Return the [x, y] coordinate for the center point of the cell that contains the specified text.  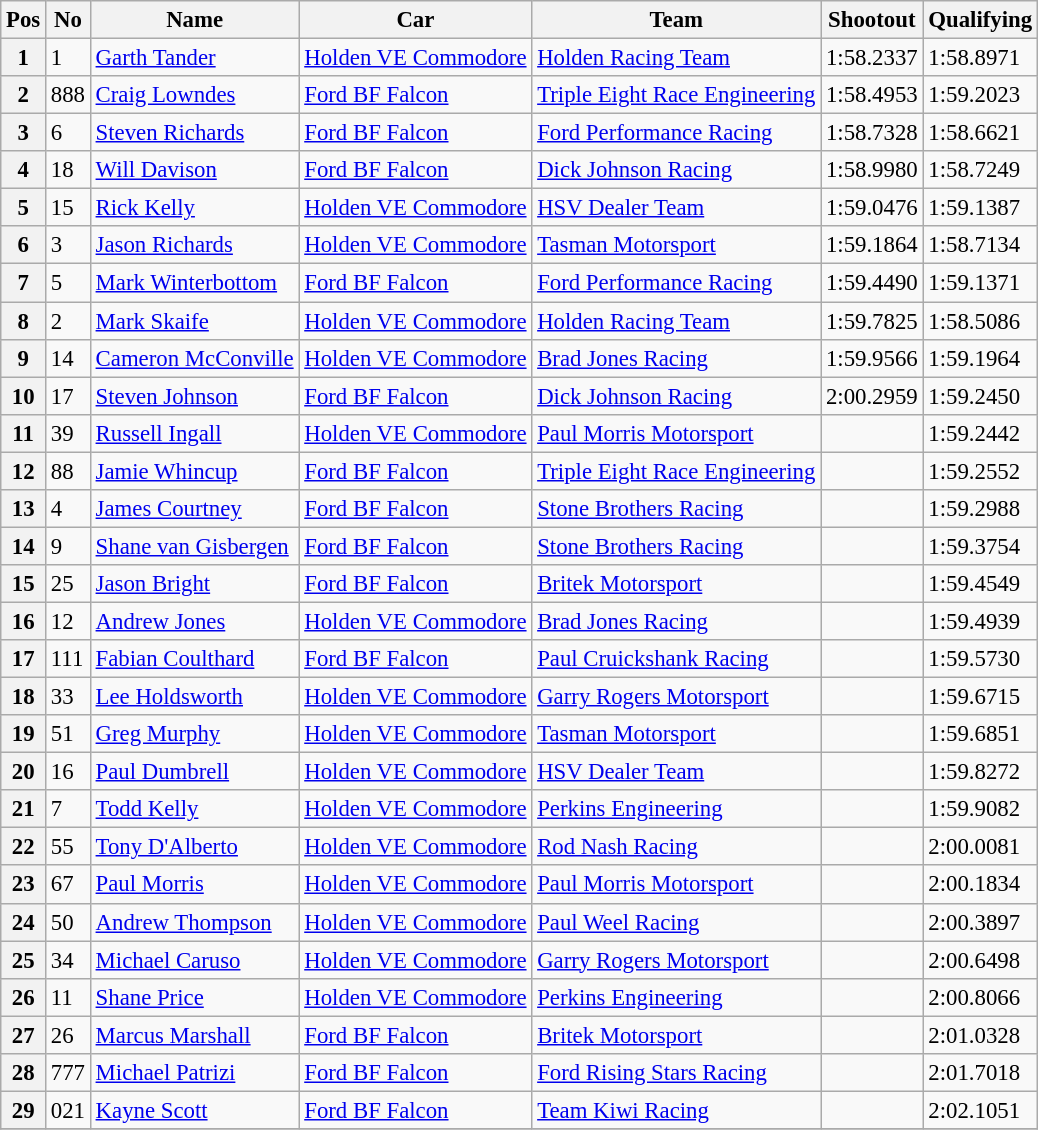
1:58.9980 [872, 170]
Qualifying [980, 20]
1:59.2450 [980, 396]
1:59.1371 [980, 283]
55 [68, 847]
33 [68, 697]
Craig Lowndes [194, 95]
888 [68, 95]
2:01.0328 [980, 1035]
Cameron McConville [194, 358]
Andrew Jones [194, 621]
Michael Patrizi [194, 1073]
Paul Cruickshank Racing [676, 659]
1:59.0476 [872, 208]
Steven Johnson [194, 396]
1:59.6715 [980, 697]
1:59.5730 [980, 659]
8 [24, 321]
1:58.7249 [980, 170]
Shootout [872, 20]
Paul Morris [194, 885]
1:59.4490 [872, 283]
34 [68, 960]
2:00.1834 [980, 885]
Name [194, 20]
2:02.1051 [980, 1110]
29 [24, 1110]
Jamie Whincup [194, 471]
67 [68, 885]
777 [68, 1073]
1:59.2442 [980, 433]
Greg Murphy [194, 734]
39 [68, 433]
Will Davison [194, 170]
Ford Rising Stars Racing [676, 1073]
1:59.8272 [980, 772]
Mark Skaife [194, 321]
21 [24, 809]
51 [68, 734]
Jason Bright [194, 584]
1:59.2023 [980, 95]
Marcus Marshall [194, 1035]
2:00.3897 [980, 922]
1:59.1964 [980, 358]
50 [68, 922]
Michael Caruso [194, 960]
021 [68, 1110]
1:59.2988 [980, 509]
1:58.8971 [980, 58]
19 [24, 734]
1:58.7328 [872, 133]
1:59.1864 [872, 245]
Steven Richards [194, 133]
1:59.3754 [980, 546]
28 [24, 1073]
27 [24, 1035]
20 [24, 772]
Rod Nash Racing [676, 847]
Car [416, 20]
22 [24, 847]
Kayne Scott [194, 1110]
Rick Kelly [194, 208]
Shane Price [194, 997]
2:00.6498 [980, 960]
1:59.4549 [980, 584]
Paul Weel Racing [676, 922]
Russell Ingall [194, 433]
23 [24, 885]
James Courtney [194, 509]
Garth Tander [194, 58]
Mark Winterbottom [194, 283]
1:58.5086 [980, 321]
1:59.9566 [872, 358]
1:58.7134 [980, 245]
Pos [24, 20]
10 [24, 396]
1:58.2337 [872, 58]
1:59.7825 [872, 321]
1:58.6621 [980, 133]
No [68, 20]
Team [676, 20]
24 [24, 922]
111 [68, 659]
Andrew Thompson [194, 922]
Team Kiwi Racing [676, 1110]
88 [68, 471]
1:59.2552 [980, 471]
1:59.6851 [980, 734]
Shane van Gisbergen [194, 546]
2:00.2959 [872, 396]
2:01.7018 [980, 1073]
Tony D'Alberto [194, 847]
Lee Holdsworth [194, 697]
1:59.1387 [980, 208]
1:59.4939 [980, 621]
1:59.9082 [980, 809]
2:00.0081 [980, 847]
Jason Richards [194, 245]
1:58.4953 [872, 95]
Todd Kelly [194, 809]
Fabian Coulthard [194, 659]
2:00.8066 [980, 997]
Paul Dumbrell [194, 772]
13 [24, 509]
